Return the (x, y) coordinate for the center point of the cell that contains the specified text.  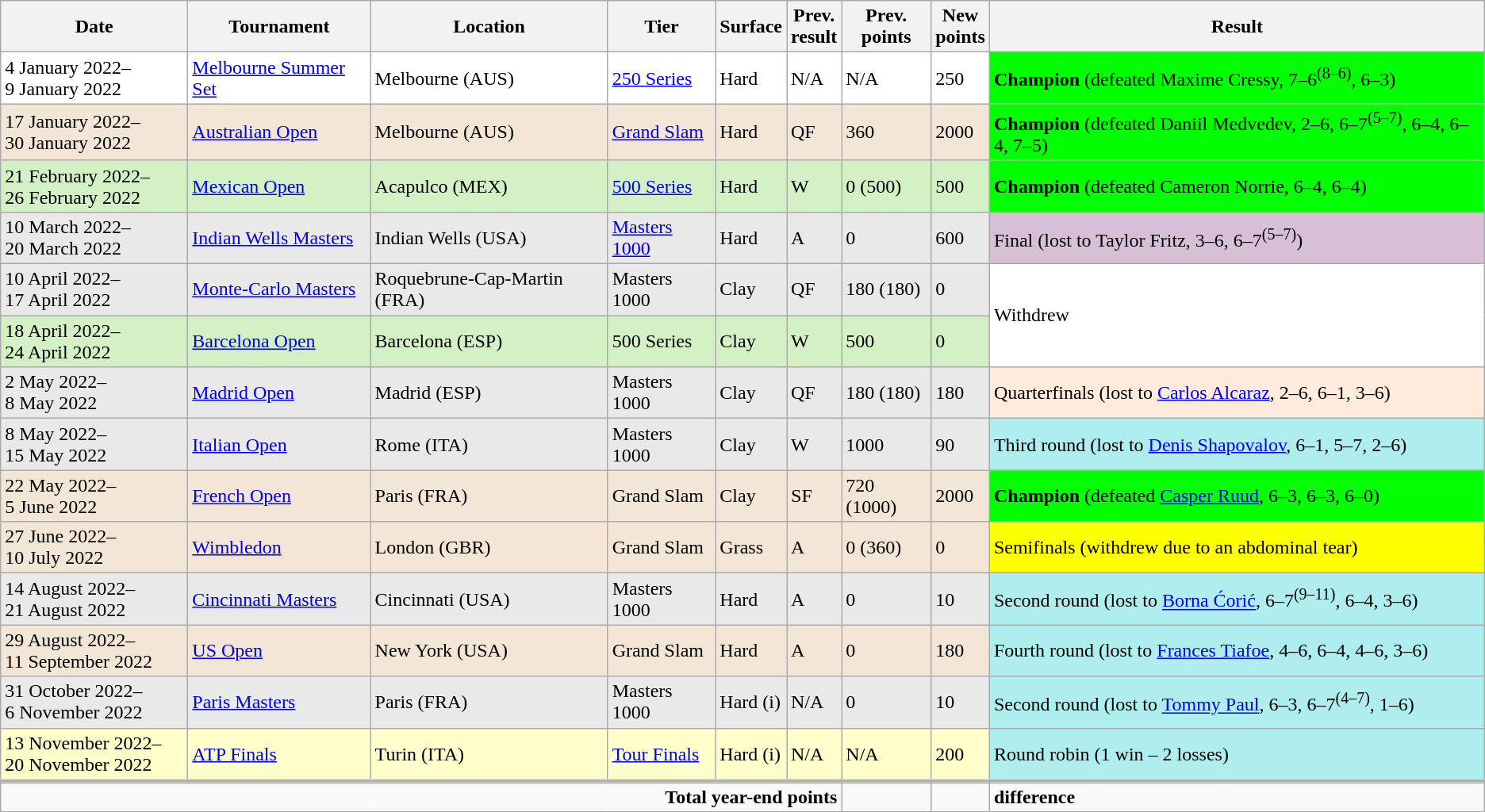
Third round (lost to Denis Shapovalov, 6–1, 5–7, 2–6) (1237, 444)
London (GBR) (489, 547)
8 May 2022–15 May 2022 (94, 444)
10 April 2022–17 April 2022 (94, 290)
720 (1000) (887, 496)
Champion (defeated Maxime Cressy, 7–6(8–6), 6–3) (1237, 78)
New York (USA) (489, 650)
Paris Masters (279, 703)
Tournament (279, 27)
Roquebrune-Cap-Martin (FRA) (489, 290)
Tour Finals (662, 755)
Date (94, 27)
US Open (279, 650)
difference (1237, 796)
Location (489, 27)
French Open (279, 496)
Round robin (1 win – 2 losses) (1237, 755)
ATP Finals (279, 755)
Champion (defeated Cameron Norrie, 6–4, 6–4) (1237, 186)
Final (lost to Taylor Fritz, 3–6, 6–7(5–7)) (1237, 238)
Newpoints (961, 27)
SF (814, 496)
Wimbledon (279, 547)
Italian Open (279, 444)
0 (500) (887, 186)
Australian Open (279, 132)
1000 (887, 444)
250 (961, 78)
Turin (ITA) (489, 755)
Tier (662, 27)
250 Series (662, 78)
13 November 2022–20 November 2022 (94, 755)
Barcelona Open (279, 341)
Fourth round (lost to Frances Tiafoe, 4–6, 6–4, 4–6, 3–6) (1237, 650)
Second round (lost to Tommy Paul, 6–3, 6–7(4–7), 1–6) (1237, 703)
22 May 2022–5 June 2022 (94, 496)
14 August 2022–21 August 2022 (94, 599)
31 October 2022–6 November 2022 (94, 703)
Second round (lost to Borna Ćorić, 6–7(9–11), 6–4, 3–6) (1237, 599)
0 (360) (887, 547)
29 August 2022–11 September 2022 (94, 650)
Withdrew (1237, 316)
18 April 2022–24 April 2022 (94, 341)
Madrid (ESP) (489, 393)
Result (1237, 27)
Acapulco (MEX) (489, 186)
Total year-end points (421, 796)
Prev.points (887, 27)
Mexican Open (279, 186)
Grass (751, 547)
Prev.result (814, 27)
2 May 2022–8 May 2022 (94, 393)
Indian Wells (USA) (489, 238)
Champion (defeated Daniil Medvedev, 2–6, 6–7(5–7), 6–4, 6–4, 7–5) (1237, 132)
360 (887, 132)
Surface (751, 27)
Barcelona (ESP) (489, 341)
17 January 2022–30 January 2022 (94, 132)
Champion (defeated Casper Ruud, 6–3, 6–3, 6–0) (1237, 496)
Madrid Open (279, 393)
600 (961, 238)
10 March 2022–20 March 2022 (94, 238)
Melbourne Summer Set (279, 78)
4 January 2022–9 January 2022 (94, 78)
200 (961, 755)
Indian Wells Masters (279, 238)
Quarterfinals (lost to Carlos Alcaraz, 2–6, 6–1, 3–6) (1237, 393)
Cincinnati Masters (279, 599)
21 February 2022–26 February 2022 (94, 186)
90 (961, 444)
27 June 2022–10 July 2022 (94, 547)
Semifinals (withdrew due to an abdominal tear) (1237, 547)
Cincinnati (USA) (489, 599)
Monte-Carlo Masters (279, 290)
Rome (ITA) (489, 444)
